Find where the given text appears and provide that cell's center as [X, Y] coordinate. 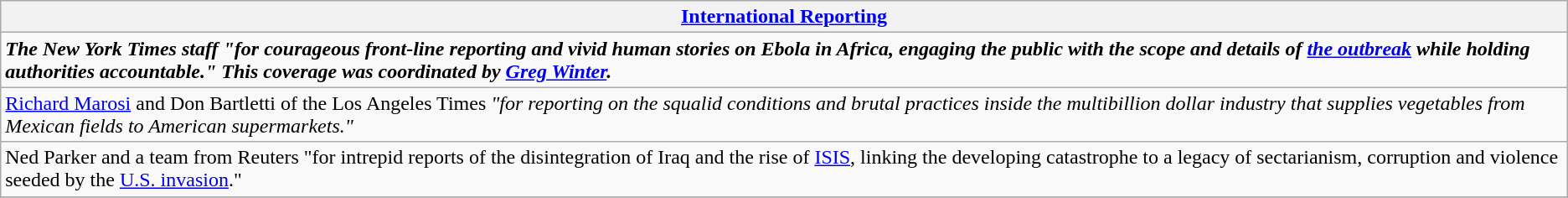
International Reporting [784, 17]
